From the cell containing the given text, extract its center point as [X, Y] coordinate. 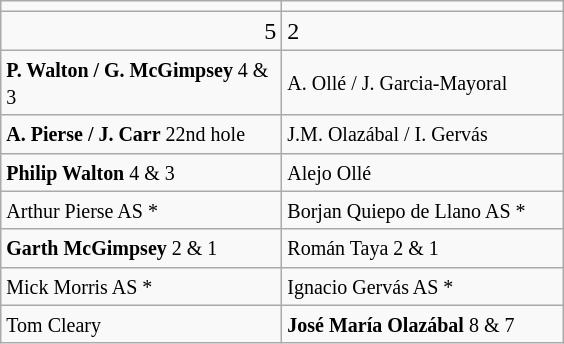
Alejo Ollé [422, 172]
Garth McGimpsey 2 & 1 [142, 248]
A. Ollé / J. Garcia-Mayoral [422, 82]
Román Taya 2 & 1 [422, 248]
José María Olazábal 8 & 7 [422, 324]
Mick Morris AS * [142, 286]
A. Pierse / J. Carr 22nd hole [142, 134]
5 [142, 31]
J.M. Olazábal / I. Gervás [422, 134]
Philip Walton 4 & 3 [142, 172]
Arthur Pierse AS * [142, 210]
P. Walton / G. McGimpsey 4 & 3 [142, 82]
Borjan Quiepo de Llano AS * [422, 210]
Tom Cleary [142, 324]
Ignacio Gervás AS * [422, 286]
2 [422, 31]
